From the cell containing the given text, extract its center point as (X, Y) coordinate. 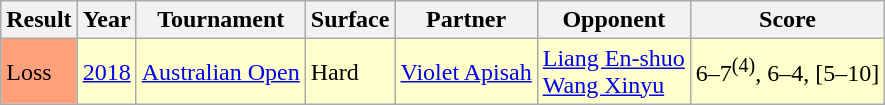
Score (787, 20)
6–7(4), 6–4, [5–10] (787, 72)
Opponent (614, 20)
Result (39, 20)
Year (106, 20)
Tournament (220, 20)
Liang En-shuo Wang Xinyu (614, 72)
Australian Open (220, 72)
2018 (106, 72)
Surface (350, 20)
Partner (466, 20)
Loss (39, 72)
Hard (350, 72)
Violet Apisah (466, 72)
